Detect which cell encompasses the target text, then output its [X, Y] center coordinate. 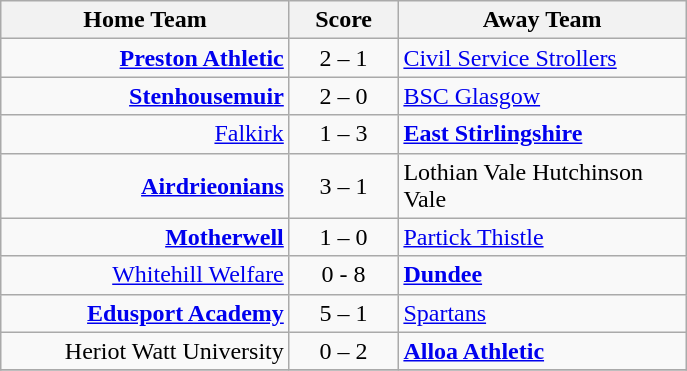
1 – 3 [344, 134]
5 – 1 [344, 313]
Away Team [542, 20]
Airdrieonians [146, 186]
Motherwell [146, 237]
Dundee [542, 275]
1 – 0 [344, 237]
Civil Service Strollers [542, 58]
Falkirk [146, 134]
Alloa Athletic [542, 351]
Preston Athletic [146, 58]
Stenhousemuir [146, 96]
Score [344, 20]
Whitehill Welfare [146, 275]
BSC Glasgow [542, 96]
Heriot Watt University [146, 351]
2 – 0 [344, 96]
3 – 1 [344, 186]
0 – 2 [344, 351]
East Stirlingshire [542, 134]
Partick Thistle [542, 237]
Lothian Vale Hutchinson Vale [542, 186]
2 – 1 [344, 58]
0 - 8 [344, 275]
Spartans [542, 313]
Edusport Academy [146, 313]
Home Team [146, 20]
